From the cell containing the given text, extract its center point as [X, Y] coordinate. 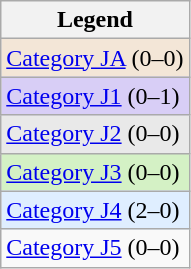
Category JA (0–0) [95, 58]
Legend [95, 20]
Category J2 (0–0) [95, 134]
Category J1 (0–1) [95, 96]
Category J5 (0–0) [95, 248]
Category J4 (2–0) [95, 210]
Category J3 (0–0) [95, 172]
